Provide the [X, Y] coordinate of the cell's center where the given text is located.  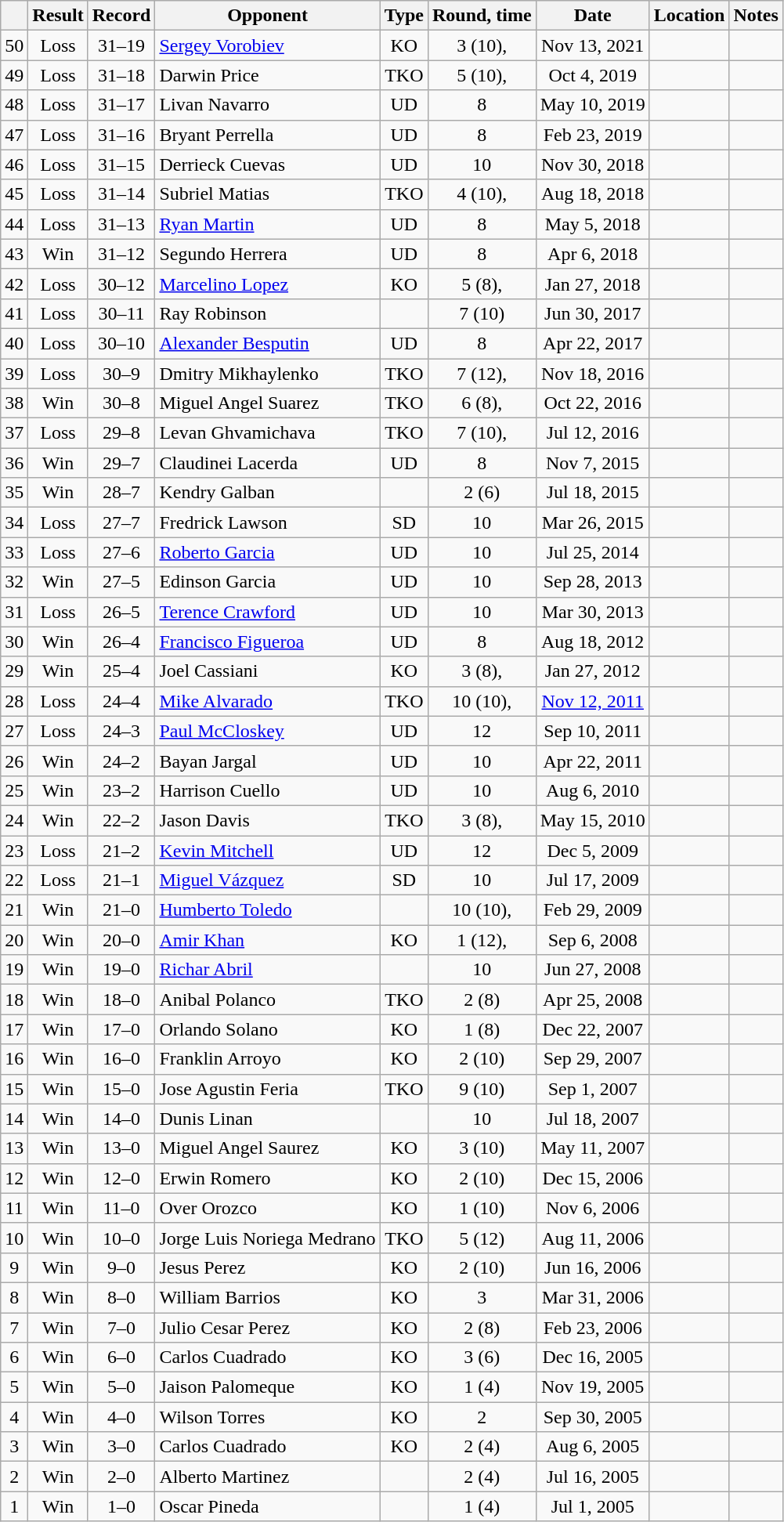
41 [14, 313]
27 [14, 731]
Jul 25, 2014 [592, 552]
30–11 [121, 313]
Miguel Angel Saurez [268, 1148]
5 (8), [482, 284]
Apr 25, 2008 [592, 1000]
Nov 30, 2018 [592, 164]
Sep 1, 2007 [592, 1089]
18–0 [121, 1000]
50 [14, 45]
Dec 15, 2006 [592, 1178]
6 (8), [482, 403]
15–0 [121, 1089]
Dmitry Mikhaylenko [268, 374]
29–7 [121, 463]
6 [14, 1358]
Oct 22, 2016 [592, 403]
Feb 23, 2006 [592, 1328]
3–0 [121, 1447]
25 [14, 790]
31–12 [121, 254]
14 [14, 1119]
21–2 [121, 850]
29–8 [121, 433]
1 (8) [482, 1029]
1 (12), [482, 940]
34 [14, 522]
Miguel Vázquez [268, 880]
31–19 [121, 45]
May 15, 2010 [592, 820]
William Barrios [268, 1297]
Apr 22, 2017 [592, 343]
49 [14, 75]
5–0 [121, 1387]
Nov 19, 2005 [592, 1387]
43 [14, 254]
Feb 23, 2019 [592, 135]
Mar 26, 2015 [592, 522]
3 (6) [482, 1358]
12–0 [121, 1178]
18 [14, 1000]
33 [14, 552]
May 5, 2018 [592, 224]
24–4 [121, 701]
26 [14, 761]
4 (10), [482, 194]
29 [14, 671]
3 (10) [482, 1148]
Wilson Torres [268, 1417]
Sep 30, 2005 [592, 1417]
Nov 13, 2021 [592, 45]
Sep 28, 2013 [592, 582]
Nov 6, 2006 [592, 1208]
10–0 [121, 1238]
39 [14, 374]
Record [121, 16]
Over Orozco [268, 1208]
5 (10), [482, 75]
Date [592, 16]
Apr 6, 2018 [592, 254]
Jorge Luis Noriega Medrano [268, 1238]
20 [14, 940]
Mar 30, 2013 [592, 612]
Jul 1, 2005 [592, 1506]
31–15 [121, 164]
37 [14, 433]
9–0 [121, 1267]
30–12 [121, 284]
21–1 [121, 880]
24 [14, 820]
May 11, 2007 [592, 1148]
Jul 16, 2005 [592, 1477]
Apr 22, 2011 [592, 761]
9 [14, 1267]
1 [14, 1506]
Kendry Galban [268, 493]
Anibal Polanco [268, 1000]
Mar 31, 2006 [592, 1297]
1 (10) [482, 1208]
Alberto Martinez [268, 1477]
Jul 18, 2007 [592, 1119]
Jan 27, 2012 [592, 671]
Edinson Garcia [268, 582]
28 [14, 701]
Location [689, 16]
31–17 [121, 105]
42 [14, 284]
36 [14, 463]
40 [14, 343]
Sep 29, 2007 [592, 1059]
4–0 [121, 1417]
Jason Davis [268, 820]
Jun 27, 2008 [592, 970]
Sep 10, 2011 [592, 731]
2–0 [121, 1477]
Ray Robinson [268, 313]
Erwin Romero [268, 1178]
46 [14, 164]
Bayan Jargal [268, 761]
Francisco Figueroa [268, 642]
Derrieck Cuevas [268, 164]
Paul McCloskey [268, 731]
22–2 [121, 820]
Aug 6, 2010 [592, 790]
Subriel Matias [268, 194]
13–0 [121, 1148]
Segundo Herrera [268, 254]
23–2 [121, 790]
20–0 [121, 940]
26–5 [121, 612]
Type [404, 16]
22 [14, 880]
Humberto Toledo [268, 910]
Jesus Perez [268, 1267]
45 [14, 194]
31 [14, 612]
Jul 12, 2016 [592, 433]
48 [14, 105]
5 [14, 1387]
Aug 18, 2012 [592, 642]
Joel Cassiani [268, 671]
Sep 6, 2008 [592, 940]
25–4 [121, 671]
31–16 [121, 135]
Fredrick Lawson [268, 522]
7 (12), [482, 374]
1–0 [121, 1506]
19–0 [121, 970]
Jun 16, 2006 [592, 1267]
Dec 5, 2009 [592, 850]
Round, time [482, 16]
27–6 [121, 552]
Jaison Palomeque [268, 1387]
Dec 16, 2005 [592, 1358]
26–4 [121, 642]
16 [14, 1059]
30 [14, 642]
30–8 [121, 403]
Result [58, 16]
35 [14, 493]
8–0 [121, 1297]
17 [14, 1029]
Miguel Angel Suarez [268, 403]
28–7 [121, 493]
38 [14, 403]
13 [14, 1148]
17–0 [121, 1029]
Aug 18, 2018 [592, 194]
31–13 [121, 224]
Jan 27, 2018 [592, 284]
15 [14, 1089]
24–3 [121, 731]
Mike Alvarado [268, 701]
Sergey Vorobiev [268, 45]
Franklin Arroyo [268, 1059]
30–9 [121, 374]
31–14 [121, 194]
Jul 18, 2015 [592, 493]
32 [14, 582]
44 [14, 224]
Julio Cesar Perez [268, 1328]
Jun 30, 2017 [592, 313]
Oct 4, 2019 [592, 75]
16–0 [121, 1059]
Dunis Linan [268, 1119]
5 (12) [482, 1238]
24–2 [121, 761]
9 (10) [482, 1089]
Kevin Mitchell [268, 850]
Nov 18, 2016 [592, 374]
Jose Agustin Feria [268, 1089]
May 10, 2019 [592, 105]
7–0 [121, 1328]
Claudinei Lacerda [268, 463]
7 (10), [482, 433]
Harrison Cuello [268, 790]
Oscar Pineda [268, 1506]
Levan Ghvamichava [268, 433]
3 (10), [482, 45]
Aug 11, 2006 [592, 1238]
Amir Khan [268, 940]
2 (6) [482, 493]
Terence Crawford [268, 612]
Nov 7, 2015 [592, 463]
11–0 [121, 1208]
19 [14, 970]
27–5 [121, 582]
27–7 [121, 522]
4 [14, 1417]
7 (10) [482, 313]
30–10 [121, 343]
Notes [756, 16]
47 [14, 135]
23 [14, 850]
Ryan Martin [268, 224]
Richar Abril [268, 970]
21 [14, 910]
31–18 [121, 75]
Orlando Solano [268, 1029]
Roberto Garcia [268, 552]
Nov 12, 2011 [592, 701]
Marcelino Lopez [268, 284]
Aug 6, 2005 [592, 1447]
6–0 [121, 1358]
Opponent [268, 16]
Jul 17, 2009 [592, 880]
7 [14, 1328]
11 [14, 1208]
Darwin Price [268, 75]
21–0 [121, 910]
Bryant Perrella [268, 135]
Dec 22, 2007 [592, 1029]
Alexander Besputin [268, 343]
Livan Navarro [268, 105]
14–0 [121, 1119]
Feb 29, 2009 [592, 910]
